Provide the [x, y] coordinate of the cell's center where the given text is located.  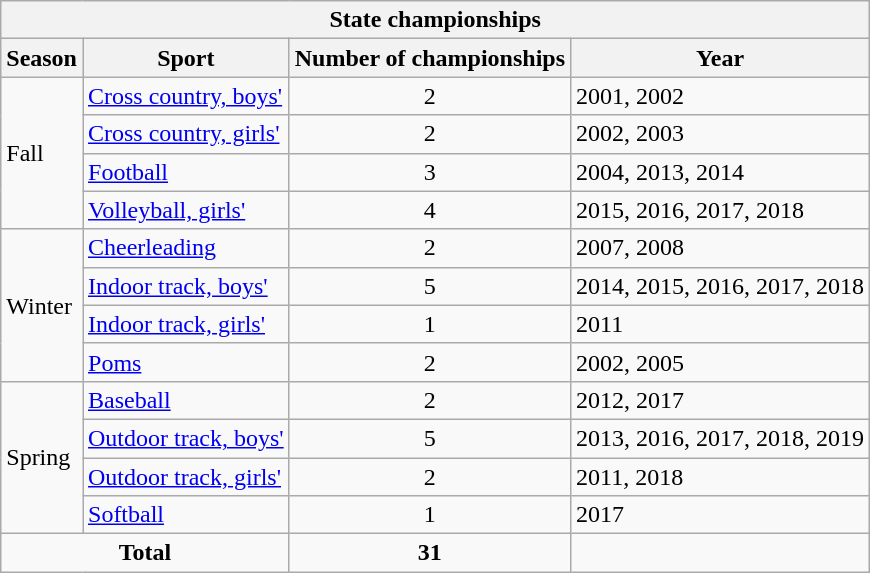
2015, 2016, 2017, 2018 [720, 210]
Number of championships [430, 58]
2002, 2005 [720, 362]
Season [42, 58]
2007, 2008 [720, 248]
Indoor track, girls' [186, 324]
Outdoor track, girls' [186, 477]
2001, 2002 [720, 96]
Football [186, 172]
2012, 2017 [720, 400]
2002, 2003 [720, 134]
2014, 2015, 2016, 2017, 2018 [720, 286]
Fall [42, 153]
Spring [42, 457]
State championships [436, 20]
Softball [186, 515]
Baseball [186, 400]
2013, 2016, 2017, 2018, 2019 [720, 438]
Sport [186, 58]
Poms [186, 362]
Cross country, girls' [186, 134]
Outdoor track, boys' [186, 438]
3 [430, 172]
31 [430, 553]
2011, 2018 [720, 477]
Cheerleading [186, 248]
Year [720, 58]
4 [430, 210]
2011 [720, 324]
Total [145, 553]
2004, 2013, 2014 [720, 172]
Cross country, boys' [186, 96]
Volleyball, girls' [186, 210]
Winter [42, 305]
2017 [720, 515]
Indoor track, boys' [186, 286]
